Scan for the cell matching the given text and deliver its [x, y] coordinate at center. 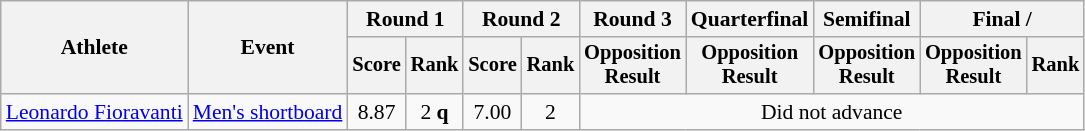
7.00 [492, 112]
Leonardo Fioravanti [94, 112]
Final / [1002, 19]
2 q [435, 112]
Semifinal [866, 19]
Event [268, 48]
Quarterfinal [750, 19]
Round 1 [405, 19]
8.87 [376, 112]
Round 3 [632, 19]
2 [551, 112]
Men's shortboard [268, 112]
Did not advance [832, 112]
Round 2 [521, 19]
Athlete [94, 48]
